Identify which cell holds the provided text, then report its (X, Y) central coordinate. 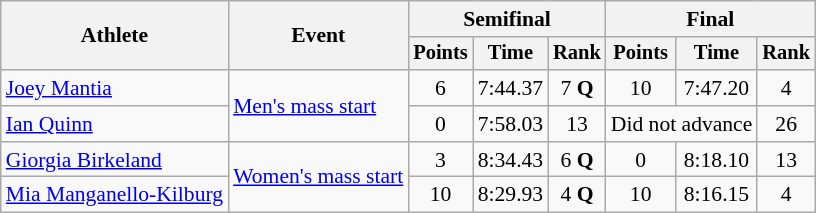
7 Q (577, 88)
Joey Mantia (114, 88)
Athlete (114, 36)
Semifinal (506, 19)
6 Q (577, 160)
Men's mass start (318, 106)
Giorgia Birkeland (114, 160)
8:29.93 (510, 195)
Final (710, 19)
6 (440, 88)
4 Q (577, 195)
8:16.15 (717, 195)
7:44.37 (510, 88)
Did not advance (682, 124)
Women's mass start (318, 178)
7:58.03 (510, 124)
8:18.10 (717, 160)
Mia Manganello-Kilburg (114, 195)
7:47.20 (717, 88)
3 (440, 160)
26 (786, 124)
Event (318, 36)
Ian Quinn (114, 124)
8:34.43 (510, 160)
